Return the [X, Y] coordinate for the center point of the cell that contains the specified text.  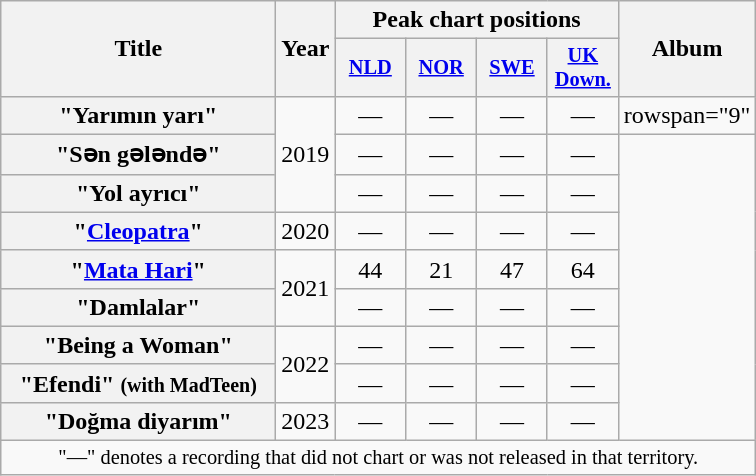
"Being a Woman" [138, 345]
"Mata Hari" [138, 269]
SWE [512, 68]
2020 [306, 231]
rowspan="9" [687, 115]
"Efendi" (with MadTeen) [138, 383]
2021 [306, 288]
47 [512, 269]
NOR [442, 68]
Year [306, 49]
"Sən gələndə" [138, 155]
64 [582, 269]
2022 [306, 364]
2023 [306, 421]
"Damlalar" [138, 307]
"—" denotes a recording that did not chart or was not released in that territory. [378, 458]
2019 [306, 154]
"Yol ayrıcı" [138, 193]
21 [442, 269]
"Yarımın yarı" [138, 115]
NLD [370, 68]
Peak chart positions [476, 20]
"Doğma diyarım" [138, 421]
UKDown. [582, 68]
44 [370, 269]
Album [687, 49]
Title [138, 49]
"Cleopatra" [138, 231]
